Capture the cell that displays the provided text and extract its [X, Y] central coordinate. 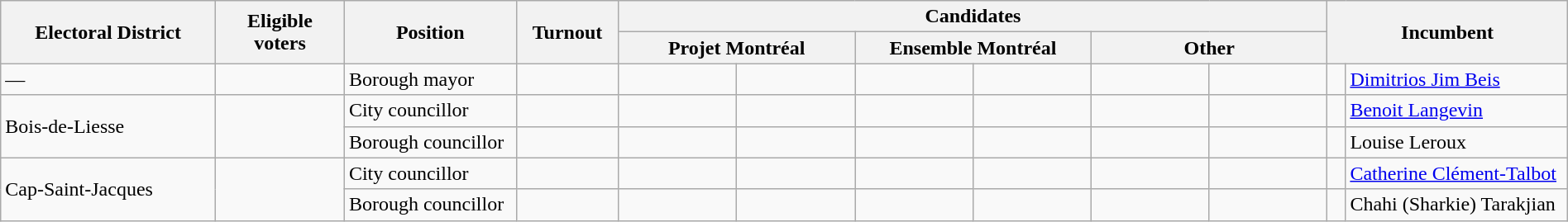
Ensemble Montréal [973, 48]
Benoit Langevin [1456, 111]
Turnout [567, 32]
Position [430, 32]
Incumbent [1447, 32]
Bois-de-Liesse [108, 126]
Chahi (Sharkie) Tarakjian [1456, 205]
Candidates [973, 17]
Cap-Saint-Jacques [108, 189]
Projet Montréal [737, 48]
Borough mayor [430, 79]
Catherine Clément-Talbot [1456, 173]
— [108, 79]
Eligible voters [280, 32]
Electoral District [108, 32]
Other [1209, 48]
Dimitrios Jim Beis [1456, 79]
Louise Leroux [1456, 142]
